Locate the cell with the specified text and output its (X, Y) center coordinate. 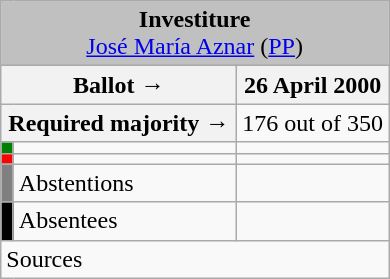
InvestitureJosé María Aznar (PP) (195, 34)
26 April 2000 (313, 85)
Ballot → (119, 85)
Required majority → (119, 123)
Abstentions (125, 183)
Absentees (125, 221)
176 out of 350 (313, 123)
Sources (195, 259)
